For the text-containing cell, return its midpoint in (x, y) coordinate format. 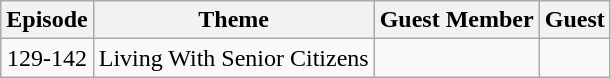
Episode (47, 20)
Living With Senior Citizens (234, 58)
129-142 (47, 58)
Theme (234, 20)
Guest Member (456, 20)
Guest (574, 20)
